Scan for the cell matching the given text and deliver its (X, Y) coordinate at center. 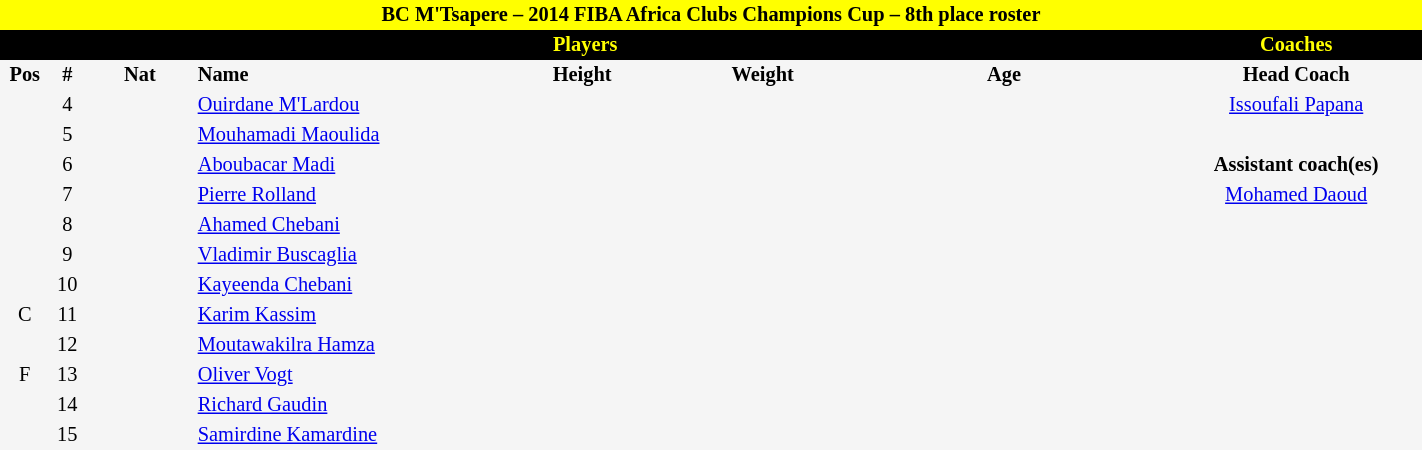
BC M'Tsapere – 2014 FIBA Africa Clubs Champions Cup – 8th place roster (711, 15)
Richard Gaudin (336, 405)
6 (67, 165)
10 (67, 285)
Head Coach (1296, 75)
Mohamed Daoud (1296, 195)
Pos (24, 75)
Issoufali Papana (1296, 105)
Mouhamadi Maoulida (336, 135)
Samirdine Kamardine (336, 435)
12 (67, 345)
9 (67, 255)
Aboubacar Madi (336, 165)
11 (67, 315)
Coaches (1296, 45)
Ouirdane M'Lardou (336, 105)
Assistant coach(es) (1296, 165)
14 (67, 405)
Ahamed Chebani (336, 225)
Karim Kassim (336, 315)
7 (67, 195)
4 (67, 105)
15 (67, 435)
# (67, 75)
Vladimir Buscaglia (336, 255)
F (24, 375)
Height (582, 75)
Players (585, 45)
Moutawakilra Hamza (336, 345)
Name (336, 75)
C (24, 315)
Pierre Rolland (336, 195)
Age (1004, 75)
Kayeenda Chebani (336, 285)
13 (67, 375)
5 (67, 135)
Oliver Vogt (336, 375)
Weight (763, 75)
8 (67, 225)
Nat (140, 75)
